Return [x, y] of the center of cell containing provided text 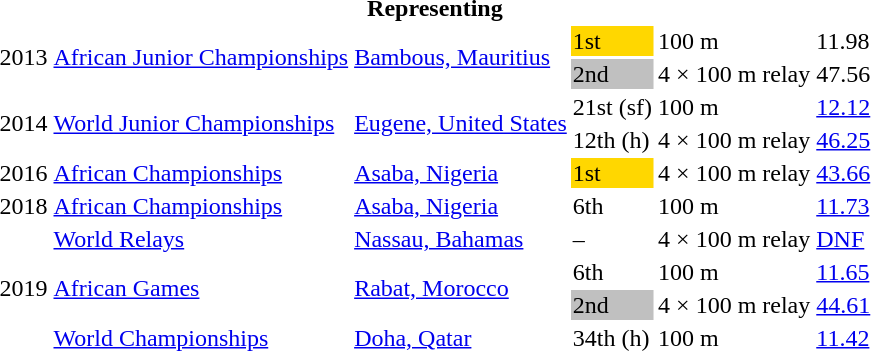
World Relays [201, 239]
African Games [201, 288]
– [612, 239]
World Junior Championships [201, 124]
Nassau, Bahamas [461, 239]
Bambous, Mauritius [461, 58]
Rabat, Morocco [461, 288]
12th (h) [612, 140]
Eugene, United States [461, 124]
21st (sf) [612, 107]
African Junior Championships [201, 58]
